Extract the (X, Y) coordinate from the center of the cell holding the provided text.  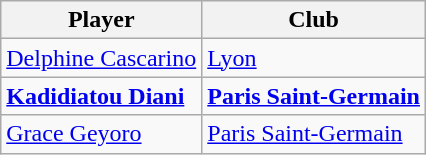
Player (102, 20)
Delphine Cascarino (102, 58)
Grace Geyoro (102, 134)
Lyon (314, 58)
Kadidiatou Diani (102, 96)
Club (314, 20)
